Extract the (x, y) coordinate from the center of the cell holding the provided text.  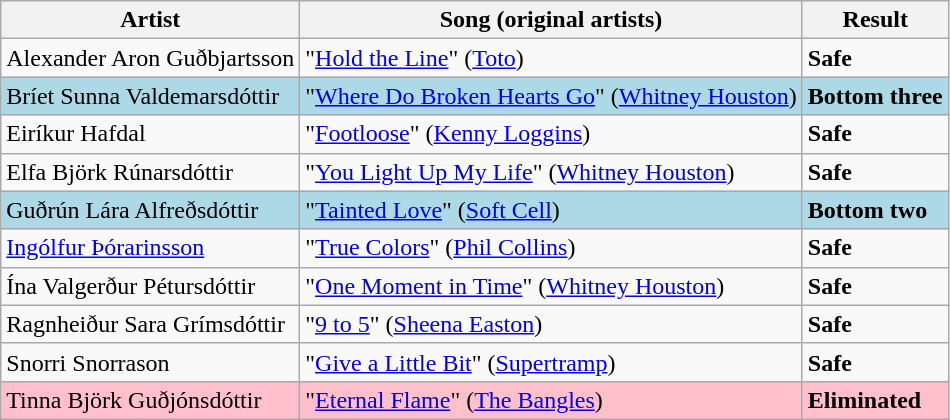
"Hold the Line" (Toto) (552, 58)
"Footloose" (Kenny Loggins) (552, 134)
Snorri Snorrason (150, 362)
Bottom three (875, 96)
"True Colors" (Phil Collins) (552, 248)
Ína Valgerður Pétursdóttir (150, 286)
Result (875, 20)
Eliminated (875, 400)
Elfa Björk Rúnarsdóttir (150, 172)
Ragnheiður Sara Grímsdóttir (150, 324)
"9 to 5" (Sheena Easton) (552, 324)
"Tainted Love" (Soft Cell) (552, 210)
Alexander Aron Guðbjartsson (150, 58)
"You Light Up My Life" (Whitney Houston) (552, 172)
Eiríkur Hafdal (150, 134)
"Eternal Flame" (The Bangles) (552, 400)
Song (original artists) (552, 20)
"Where Do Broken Hearts Go" (Whitney Houston) (552, 96)
Ingólfur Þórarinsson (150, 248)
Guðrún Lára Alfreðsdóttir (150, 210)
Bríet Sunna Valdemarsdóttir (150, 96)
Artist (150, 20)
"Give a Little Bit" (Supertramp) (552, 362)
Bottom two (875, 210)
"One Moment in Time" (Whitney Houston) (552, 286)
Tinna Björk Guðjónsdóttir (150, 400)
